Provide the [x, y] coordinate of the cell's center where the given text is located.  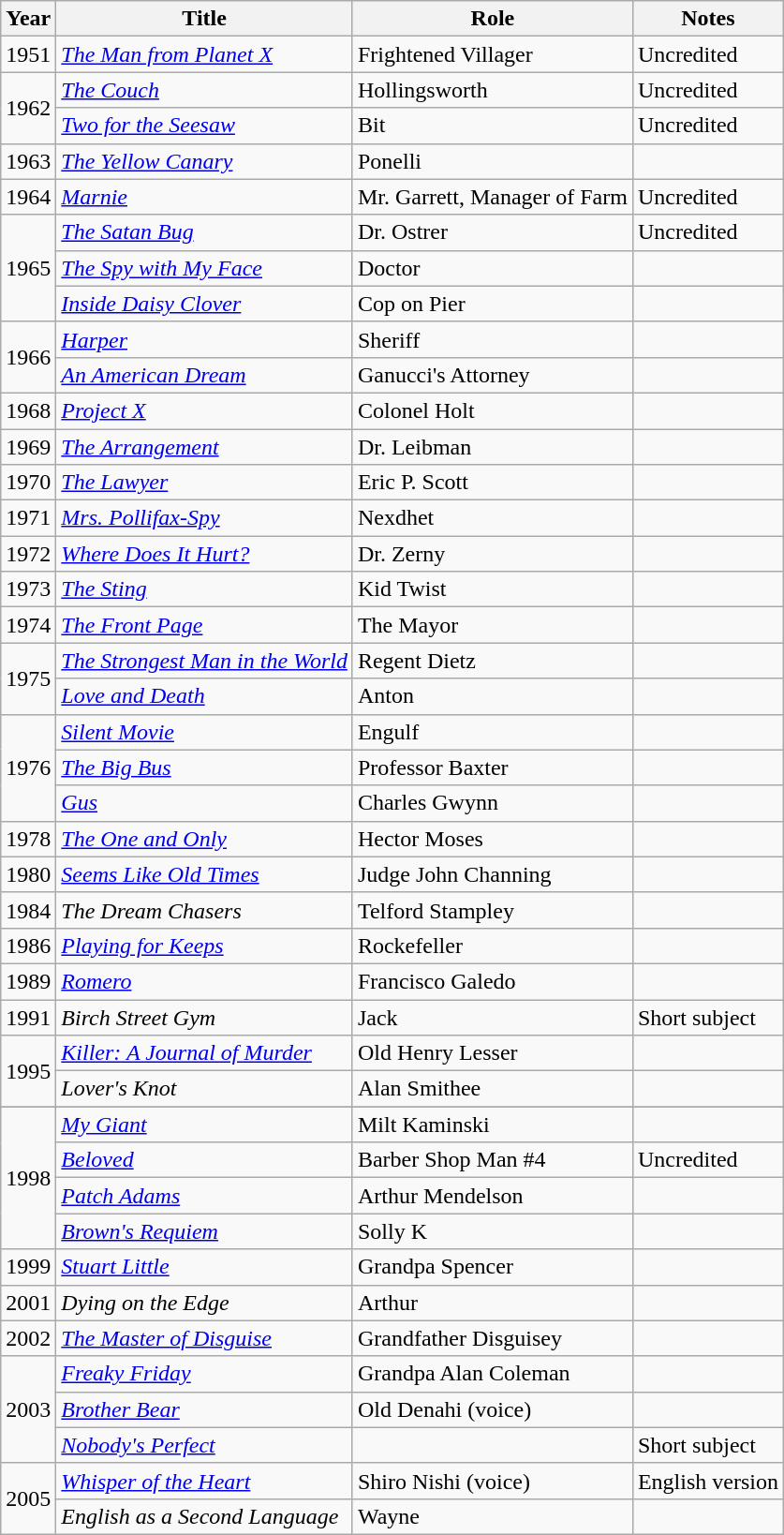
Seems Like Old Times [204, 874]
1951 [28, 54]
Solly K [493, 1231]
1984 [28, 910]
1968 [28, 410]
1995 [28, 1071]
1976 [28, 767]
The Lawyer [204, 483]
Birch Street Gym [204, 1017]
The Strongest Man in the World [204, 661]
Romero [204, 981]
Ponelli [493, 161]
Dying on the Edge [204, 1303]
Notes [708, 19]
Anton [493, 696]
Marnie [204, 197]
1971 [28, 518]
1972 [28, 554]
2002 [28, 1338]
1989 [28, 981]
Shiro Nishi (voice) [493, 1481]
Brown's Requiem [204, 1231]
Cop on Pier [493, 304]
1975 [28, 678]
Old Denahi (voice) [493, 1409]
Whisper of the Heart [204, 1481]
Stuart Little [204, 1267]
Harper [204, 339]
1999 [28, 1267]
Gus [204, 803]
1980 [28, 874]
Milt Kaminski [493, 1125]
Freaky Friday [204, 1374]
1970 [28, 483]
The Sting [204, 589]
Wayne [493, 1516]
The Dream Chasers [204, 910]
Eric P. Scott [493, 483]
The Spy with My Face [204, 268]
1974 [28, 625]
English as a Second Language [204, 1516]
Dr. Leibman [493, 447]
English version [708, 1481]
Two for the Seesaw [204, 126]
Barber Shop Man #4 [493, 1160]
Doctor [493, 268]
Regent Dietz [493, 661]
Beloved [204, 1160]
Inside Daisy Clover [204, 304]
Grandfather Disguisey [493, 1338]
Nexdhet [493, 518]
Year [28, 19]
1965 [28, 268]
Frightened Villager [493, 54]
Hector Moses [493, 839]
1991 [28, 1017]
1964 [28, 197]
Colonel Holt [493, 410]
Brother Bear [204, 1409]
Alan Smithee [493, 1089]
The Couch [204, 90]
Professor Baxter [493, 767]
2005 [28, 1498]
Jack [493, 1017]
The Man from Planet X [204, 54]
Rockefeller [493, 946]
Dr. Zerny [493, 554]
1966 [28, 357]
1998 [28, 1178]
Love and Death [204, 696]
Project X [204, 410]
The Mayor [493, 625]
The Big Bus [204, 767]
Mr. Garrett, Manager of Farm [493, 197]
Title [204, 19]
Telford Stampley [493, 910]
The Arrangement [204, 447]
My Giant [204, 1125]
An American Dream [204, 375]
The Master of Disguise [204, 1338]
Bit [493, 126]
Ganucci's Attorney [493, 375]
Grandpa Spencer [493, 1267]
Charles Gwynn [493, 803]
Nobody's Perfect [204, 1445]
Killer: A Journal of Murder [204, 1053]
2003 [28, 1409]
Francisco Galedo [493, 981]
Old Henry Lesser [493, 1053]
The Front Page [204, 625]
Engulf [493, 732]
1963 [28, 161]
1978 [28, 839]
Role [493, 19]
The Yellow Canary [204, 161]
Sheriff [493, 339]
1973 [28, 589]
Dr. Ostrer [493, 232]
Hollingsworth [493, 90]
2001 [28, 1303]
Grandpa Alan Coleman [493, 1374]
Playing for Keeps [204, 946]
Kid Twist [493, 589]
1969 [28, 447]
Silent Movie [204, 732]
1962 [28, 108]
Mrs. Pollifax-Spy [204, 518]
Arthur Mendelson [493, 1196]
Where Does It Hurt? [204, 554]
1986 [28, 946]
Judge John Channing [493, 874]
The One and Only [204, 839]
Lover's Knot [204, 1089]
Patch Adams [204, 1196]
Arthur [493, 1303]
The Satan Bug [204, 232]
